Capture the cell that displays the provided text and extract its [X, Y] central coordinate. 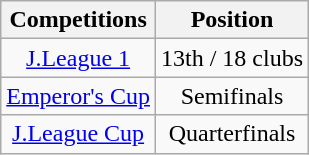
13th / 18 clubs [232, 58]
Emperor's Cup [78, 96]
Semifinals [232, 96]
J.League Cup [78, 134]
Quarterfinals [232, 134]
Position [232, 20]
J.League 1 [78, 58]
Competitions [78, 20]
